Return (X, Y) of the center of cell containing provided text 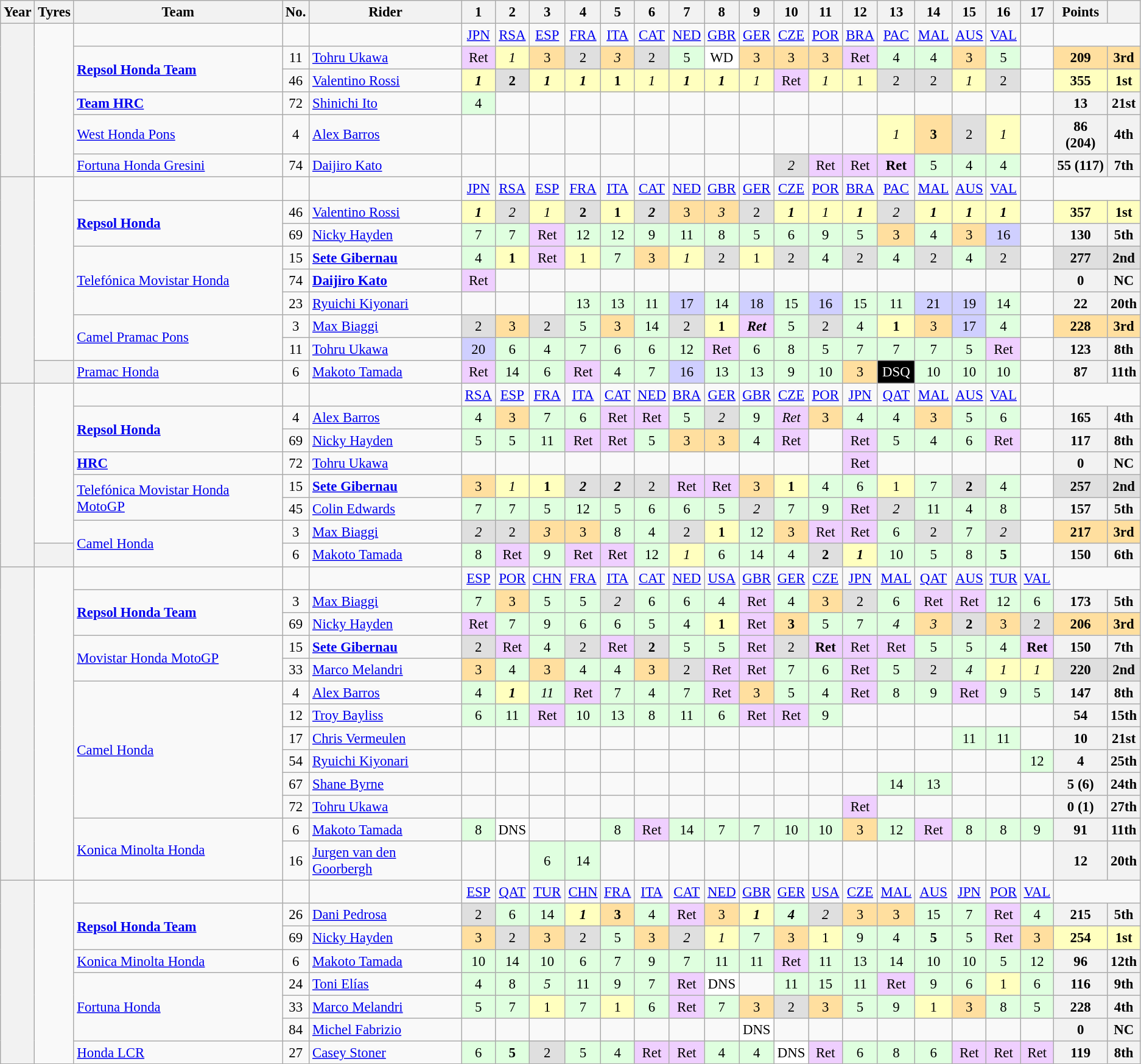
26 (296, 915)
Telefónica Movistar Honda MotoGP (178, 498)
45 (296, 509)
87 (1081, 372)
DSQ (896, 372)
Troy Bayliss (386, 716)
21 (934, 303)
15th (1124, 716)
West Honda Pons (178, 135)
WD (722, 58)
No. (296, 12)
9th (1124, 984)
116 (1081, 984)
Telefónica Movistar Honda (178, 280)
355 (1081, 81)
Points (1081, 12)
20 (479, 349)
24 (296, 984)
Colin Edwards (386, 509)
215 (1081, 915)
Pramac Honda (178, 372)
Camel Pramac Pons (178, 337)
257 (1081, 487)
209 (1081, 58)
91 (1081, 830)
12th (1124, 961)
Shinichi Ito (386, 104)
130 (1081, 234)
Michel Fabrizio (386, 1029)
6th (1124, 555)
254 (1081, 938)
25th (1124, 761)
Casey Stoner (386, 1052)
357 (1081, 212)
123 (1081, 349)
Team (178, 12)
Dani Pedrosa (386, 915)
84 (296, 1029)
117 (1081, 441)
217 (1081, 532)
157 (1081, 509)
HRC (178, 463)
119 (1081, 1052)
277 (1081, 258)
22 (1081, 303)
Fortuna Honda (178, 1006)
Honda LCR (178, 1052)
165 (1081, 418)
0 (1) (1081, 807)
23 (296, 303)
27th (1124, 807)
Shane Byrne (386, 784)
220 (1081, 670)
147 (1081, 692)
19 (969, 303)
67 (296, 784)
27 (296, 1052)
Rider (386, 12)
Toni Elías (386, 984)
Tyres (54, 12)
173 (1081, 601)
5 (6) (1081, 784)
Team HRC (178, 104)
Fortuna Honda Gresini (178, 166)
24th (1124, 784)
86 (204) (1081, 135)
Chris Vermeulen (386, 738)
Jurgen van den Goorbergh (386, 861)
55 (117) (1081, 166)
96 (1081, 961)
18 (756, 303)
Movistar Honda MotoGP (178, 658)
206 (1081, 624)
Year (18, 12)
